Pinpoint the cell where the given text exists, returning its [X, Y] midpoint coordinate. 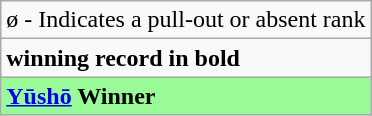
Yūshō Winner [186, 96]
ø - Indicates a pull-out or absent rank [186, 20]
winning record in bold [186, 58]
